Provide the [X, Y] coordinate of the cell's center where the given text is located.  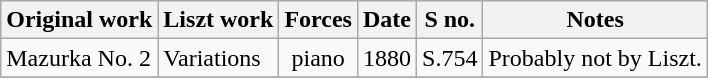
S no. [450, 20]
Probably not by Liszt. [595, 58]
Variations [218, 58]
Date [386, 20]
Mazurka No. 2 [80, 58]
piano [318, 58]
S.754 [450, 58]
1880 [386, 58]
Forces [318, 20]
Original work [80, 20]
Notes [595, 20]
Liszt work [218, 20]
